From the cell containing the given text, extract its center point as (X, Y) coordinate. 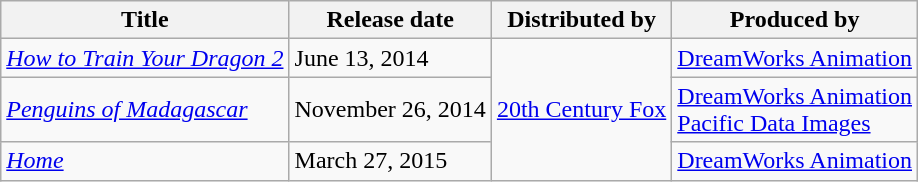
Penguins of Madagascar (145, 110)
Produced by (795, 20)
How to Train Your Dragon 2 (145, 58)
DreamWorks AnimationPacific Data Images (795, 110)
March 27, 2015 (390, 161)
Title (145, 20)
Distributed by (581, 20)
20th Century Fox (581, 110)
November 26, 2014 (390, 110)
Home (145, 161)
June 13, 2014 (390, 58)
Release date (390, 20)
